Find where the given text appears and provide that cell's center as [X, Y] coordinate. 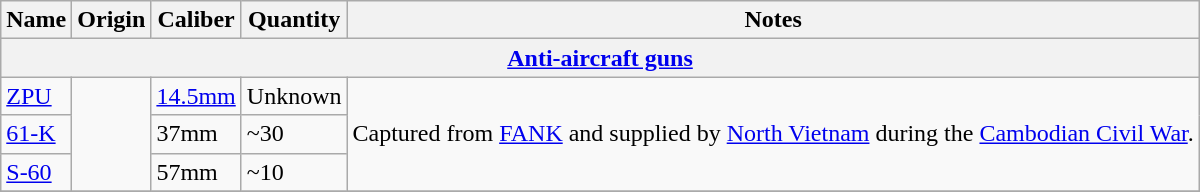
ZPU [36, 96]
57mm [196, 172]
14.5mm [196, 96]
Caliber [196, 20]
Unknown [294, 96]
Anti-aircraft guns [600, 58]
~30 [294, 134]
S-60 [36, 172]
61-K [36, 134]
Captured from FANK and supplied by North Vietnam during the Cambodian Civil War. [773, 134]
Name [36, 20]
Quantity [294, 20]
37mm [196, 134]
Origin [112, 20]
~10 [294, 172]
Notes [773, 20]
